Locate the cell with the specified text and output its [x, y] center coordinate. 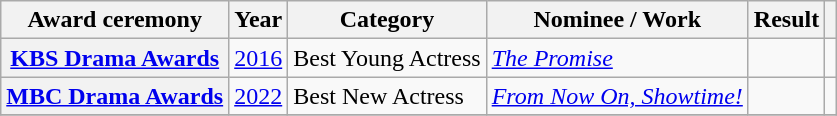
Best New Actress [387, 96]
MBC Drama Awards [115, 96]
Best Young Actress [387, 58]
Nominee / Work [617, 20]
2022 [258, 96]
From Now On, Showtime! [617, 96]
2016 [258, 58]
Award ceremony [115, 20]
Result [786, 20]
Category [387, 20]
KBS Drama Awards [115, 58]
Year [258, 20]
The Promise [617, 58]
